Identify which cell holds the provided text, then report its (X, Y) central coordinate. 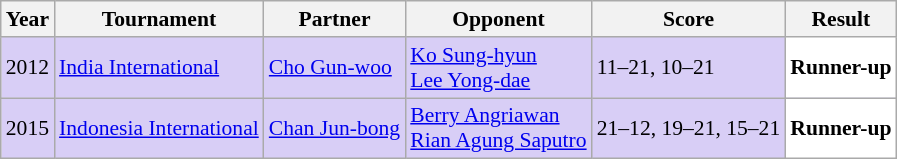
2015 (28, 128)
Year (28, 19)
Opponent (498, 19)
Score (689, 19)
Chan Jun-bong (334, 128)
11–21, 10–21 (689, 68)
2012 (28, 68)
India International (159, 68)
Berry Angriawan Rian Agung Saputro (498, 128)
Partner (334, 19)
Indonesia International (159, 128)
21–12, 19–21, 15–21 (689, 128)
Ko Sung-hyun Lee Yong-dae (498, 68)
Cho Gun-woo (334, 68)
Tournament (159, 19)
Result (840, 19)
